Return [x, y] of the center of cell containing provided text 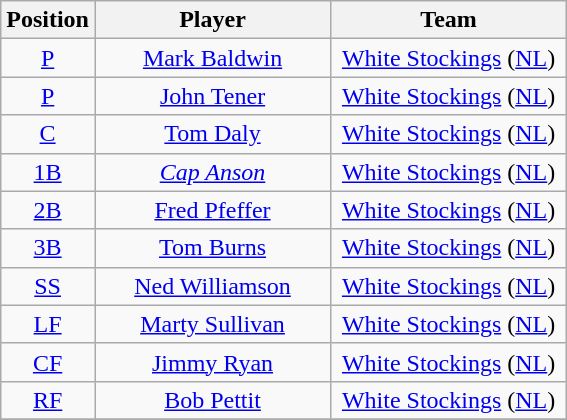
1B [48, 172]
RF [48, 400]
C [48, 134]
Ned Williamson [212, 286]
Cap Anson [212, 172]
Fred Pfeffer [212, 210]
CF [48, 362]
2B [48, 210]
LF [48, 324]
Tom Burns [212, 248]
Mark Baldwin [212, 58]
Team [449, 20]
John Tener [212, 96]
Position [48, 20]
3B [48, 248]
Tom Daly [212, 134]
SS [48, 286]
Jimmy Ryan [212, 362]
Player [212, 20]
Bob Pettit [212, 400]
Marty Sullivan [212, 324]
